Locate the cell with the specified text and output its [x, y] center coordinate. 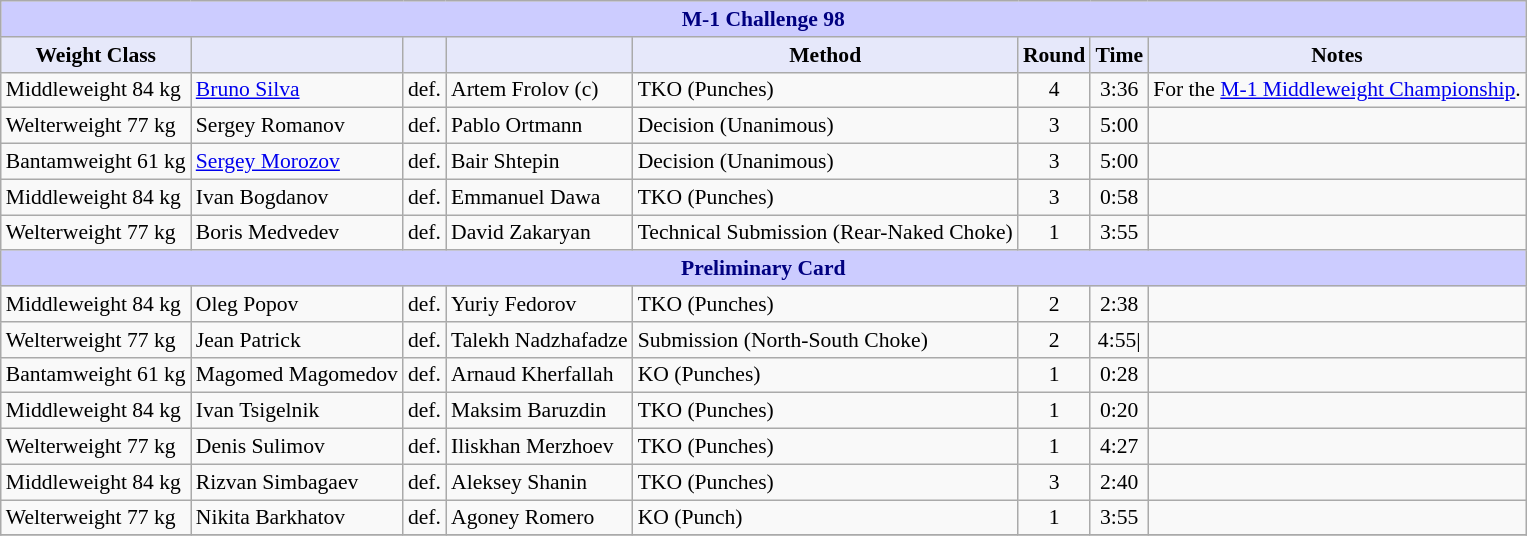
Sergey Romanov [297, 126]
For the M-1 Middleweight Championship. [1337, 90]
KO (Punches) [826, 375]
Yuriy Fedorov [540, 304]
3:36 [1119, 90]
Emmanuel Dawa [540, 197]
Time [1119, 55]
0:58 [1119, 197]
Notes [1337, 55]
Method [826, 55]
Pablo Ortmann [540, 126]
4 [1054, 90]
Ivan Bogdanov [297, 197]
Bruno Silva [297, 90]
Artem Frolov (c) [540, 90]
Magomed Magomedov [297, 375]
Aleksey Shanin [540, 482]
4:55| [1119, 340]
Submission (North-South Choke) [826, 340]
Ivan Tsigelnik [297, 411]
Preliminary Card [764, 269]
Bair Shtepin [540, 162]
M-1 Challenge 98 [764, 19]
Oleg Popov [297, 304]
Agoney Romero [540, 518]
0:20 [1119, 411]
0:28 [1119, 375]
Round [1054, 55]
4:27 [1119, 447]
Jean Patrick [297, 340]
Weight Class [96, 55]
Nikita Barkhatov [297, 518]
Talekh Nadzhafadze [540, 340]
Technical Submission (Rear-Naked Choke) [826, 233]
Arnaud Kherfallah [540, 375]
Rizvan Simbagaev [297, 482]
2:38 [1119, 304]
David Zakaryan [540, 233]
Iliskhan Merzhoev [540, 447]
Maksim Baruzdin [540, 411]
KO (Punch) [826, 518]
Boris Medvedev [297, 233]
Denis Sulimov [297, 447]
Sergey Morozov [297, 162]
2:40 [1119, 482]
